Pinpoint the cell where the given text exists, returning its [x, y] midpoint coordinate. 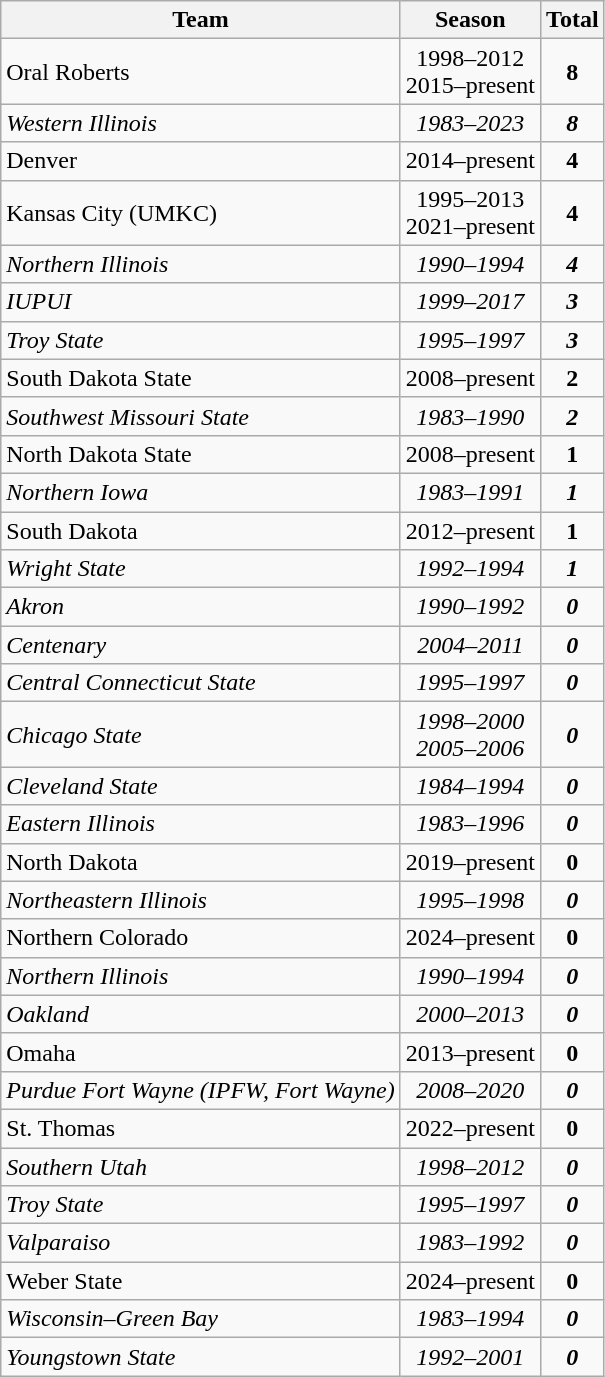
2019–present [470, 862]
Denver [200, 161]
1995–20132021–present [470, 212]
St. Thomas [200, 1128]
South Dakota State [200, 378]
IUPUI [200, 302]
Eastern Illinois [200, 824]
1999–2017 [470, 302]
1992–2001 [470, 1357]
1983–1996 [470, 824]
1983–1990 [470, 416]
Southern Utah [200, 1167]
1992–1994 [470, 569]
Total [573, 20]
Season [470, 20]
Purdue Fort Wayne (IPFW, Fort Wayne) [200, 1090]
Wisconsin–Green Bay [200, 1319]
Oakland [200, 1014]
Central Connecticut State [200, 683]
North Dakota State [200, 454]
1983–1991 [470, 492]
Western Illinois [200, 123]
Valparaiso [200, 1243]
Kansas City (UMKC) [200, 212]
1998–20122015–present [470, 72]
1983–1992 [470, 1243]
Northern Iowa [200, 492]
2000–2013 [470, 1014]
Centenary [200, 645]
Oral Roberts [200, 72]
North Dakota [200, 862]
1998–2012 [470, 1167]
2022–present [470, 1128]
Northern Colorado [200, 938]
Weber State [200, 1281]
2014–present [470, 161]
2013–present [470, 1052]
Cleveland State [200, 786]
2012–present [470, 531]
1995–1998 [470, 900]
1983–1994 [470, 1319]
2008–2020 [470, 1090]
Chicago State [200, 734]
Youngstown State [200, 1357]
1998–20002005–2006 [470, 734]
1984–1994 [470, 786]
South Dakota [200, 531]
2004–2011 [470, 645]
Team [200, 20]
1990–1992 [470, 607]
Omaha [200, 1052]
Southwest Missouri State [200, 416]
Wright State [200, 569]
Akron [200, 607]
1983–2023 [470, 123]
Northeastern Illinois [200, 900]
